Output the [X, Y] coordinate of the center of the cell containing the given text.  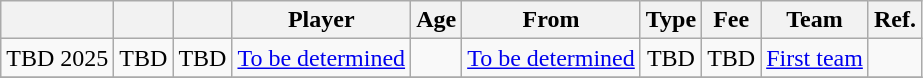
Player [322, 20]
TBD 2025 [58, 58]
Team [815, 20]
First team [815, 58]
Age [436, 20]
Ref. [894, 20]
Type [670, 20]
From [552, 20]
Fee [732, 20]
